Search for the cell housing the specified text and yield its [X, Y] center coordinate. 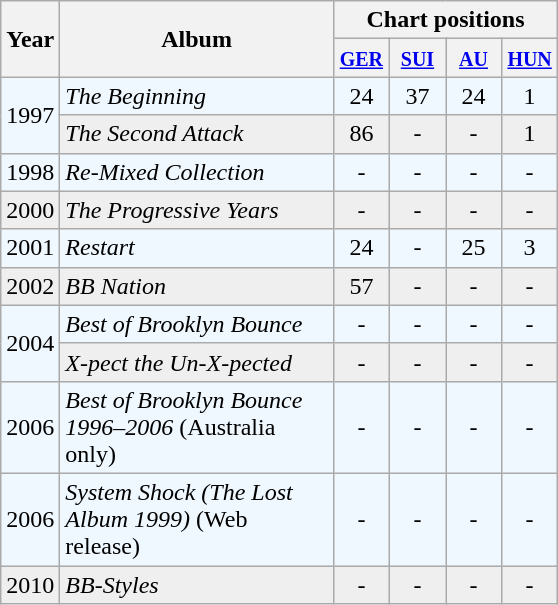
Re-Mixed Collection [197, 172]
Restart [197, 248]
37 [417, 96]
2001 [30, 248]
Album [197, 39]
Chart positions [445, 20]
HUN [530, 58]
86 [361, 134]
BB Nation [197, 286]
3 [530, 248]
2004 [30, 343]
2000 [30, 210]
GER [361, 58]
BB-Styles [197, 585]
2010 [30, 585]
1997 [30, 115]
The Beginning [197, 96]
Best of Brooklyn Bounce [197, 324]
2002 [30, 286]
System Shock (The Lost Album 1999) (Web release) [197, 519]
57 [361, 286]
Best of Brooklyn Bounce 1996–2006 (Australia only) [197, 427]
AU [474, 58]
1998 [30, 172]
The Second Attack [197, 134]
X-pect the Un-X-pected [197, 362]
SUI [417, 58]
25 [474, 248]
The Progressive Years [197, 210]
Year [30, 39]
